Detect which cell encompasses the target text, then output its [X, Y] center coordinate. 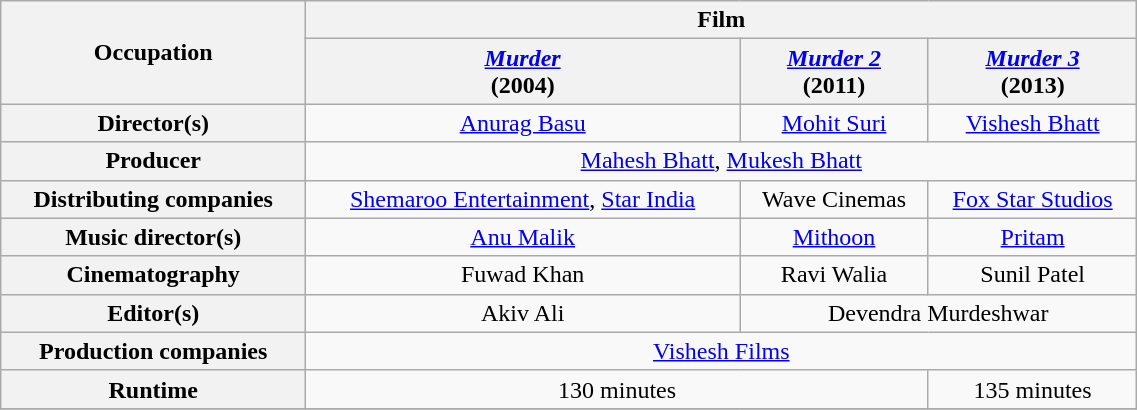
Cinematography [154, 275]
Distributing companies [154, 199]
Murder 3 (2013) [1032, 72]
Fox Star Studios [1032, 199]
Pritam [1032, 237]
Mohit Suri [834, 123]
Music director(s) [154, 237]
Akiv Ali [523, 313]
Production companies [154, 351]
Editor(s) [154, 313]
Ravi Walia [834, 275]
130 minutes [618, 389]
Fuwad Khan [523, 275]
Vishesh Bhatt [1032, 123]
Anurag Basu [523, 123]
Murder 2 (2011) [834, 72]
Mithoon [834, 237]
Vishesh Films [722, 351]
Director(s) [154, 123]
Murder (2004) [523, 72]
Producer [154, 161]
Runtime [154, 389]
Shemaroo Entertainment, Star India [523, 199]
Mahesh Bhatt, Mukesh Bhatt [722, 161]
135 minutes [1032, 389]
Devendra Murdeshwar [938, 313]
Occupation [154, 52]
Sunil Patel [1032, 275]
Wave Cinemas [834, 199]
Anu Malik [523, 237]
Film [722, 20]
